Detect which cell encompasses the target text, then output its (X, Y) center coordinate. 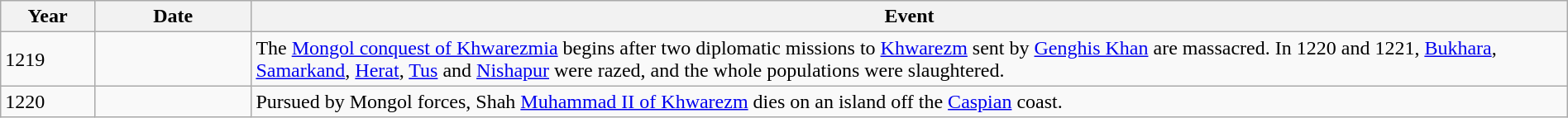
Date (172, 17)
Pursued by Mongol forces, Shah Muhammad II of Khwarezm dies on an island off the Caspian coast. (910, 101)
1219 (48, 59)
Event (910, 17)
Year (48, 17)
1220 (48, 101)
